Search for the cell housing the specified text and yield its (x, y) center coordinate. 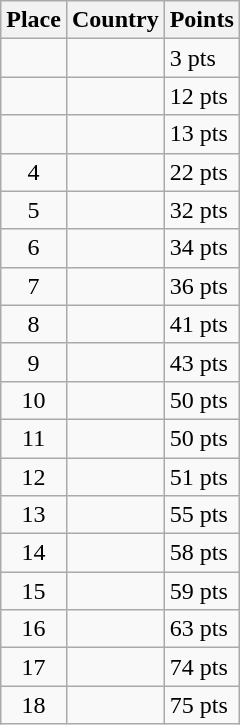
59 pts (202, 591)
22 pts (202, 172)
15 (34, 591)
17 (34, 667)
13 (34, 515)
43 pts (202, 362)
4 (34, 172)
41 pts (202, 324)
Place (34, 20)
11 (34, 438)
12 (34, 477)
74 pts (202, 667)
63 pts (202, 629)
13 pts (202, 134)
18 (34, 705)
5 (34, 210)
8 (34, 324)
6 (34, 248)
Points (202, 20)
32 pts (202, 210)
12 pts (202, 96)
7 (34, 286)
14 (34, 553)
51 pts (202, 477)
58 pts (202, 553)
3 pts (202, 58)
75 pts (202, 705)
16 (34, 629)
Country (115, 20)
36 pts (202, 286)
34 pts (202, 248)
10 (34, 400)
55 pts (202, 515)
9 (34, 362)
